For the text-containing cell, return its midpoint in [X, Y] coordinate format. 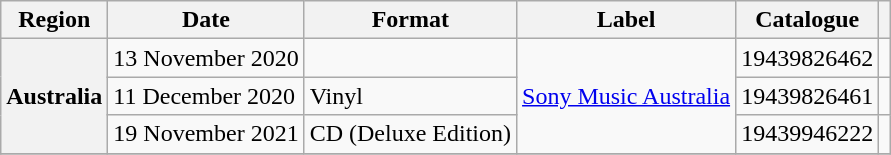
Date [206, 20]
Sony Music Australia [626, 96]
Vinyl [410, 96]
19439946222 [808, 134]
Catalogue [808, 20]
Region [54, 20]
19439826462 [808, 58]
CD (Deluxe Edition) [410, 134]
19439826461 [808, 96]
Australia [54, 96]
Format [410, 20]
13 November 2020 [206, 58]
Label [626, 20]
19 November 2021 [206, 134]
11 December 2020 [206, 96]
